Detect which cell encompasses the target text, then output its [X, Y] center coordinate. 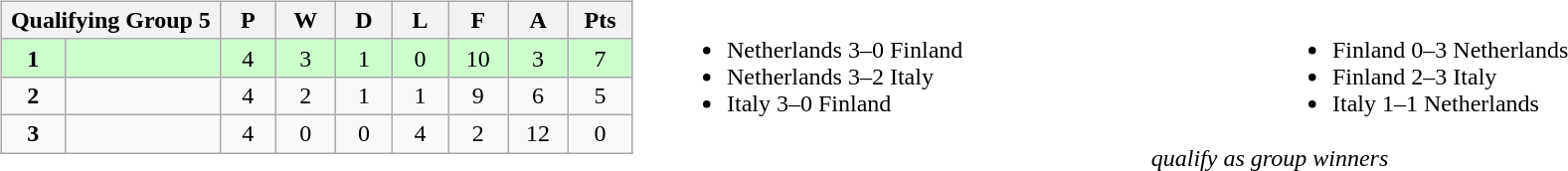
F [478, 20]
W [305, 20]
7 [600, 58]
10 [478, 58]
5 [600, 95]
Qualifying Group 5 [110, 20]
9 [478, 95]
12 [538, 133]
6 [538, 95]
D [364, 20]
A [538, 20]
L [420, 20]
Pts [600, 20]
P [249, 20]
